For the text-containing cell, return its midpoint in [x, y] coordinate format. 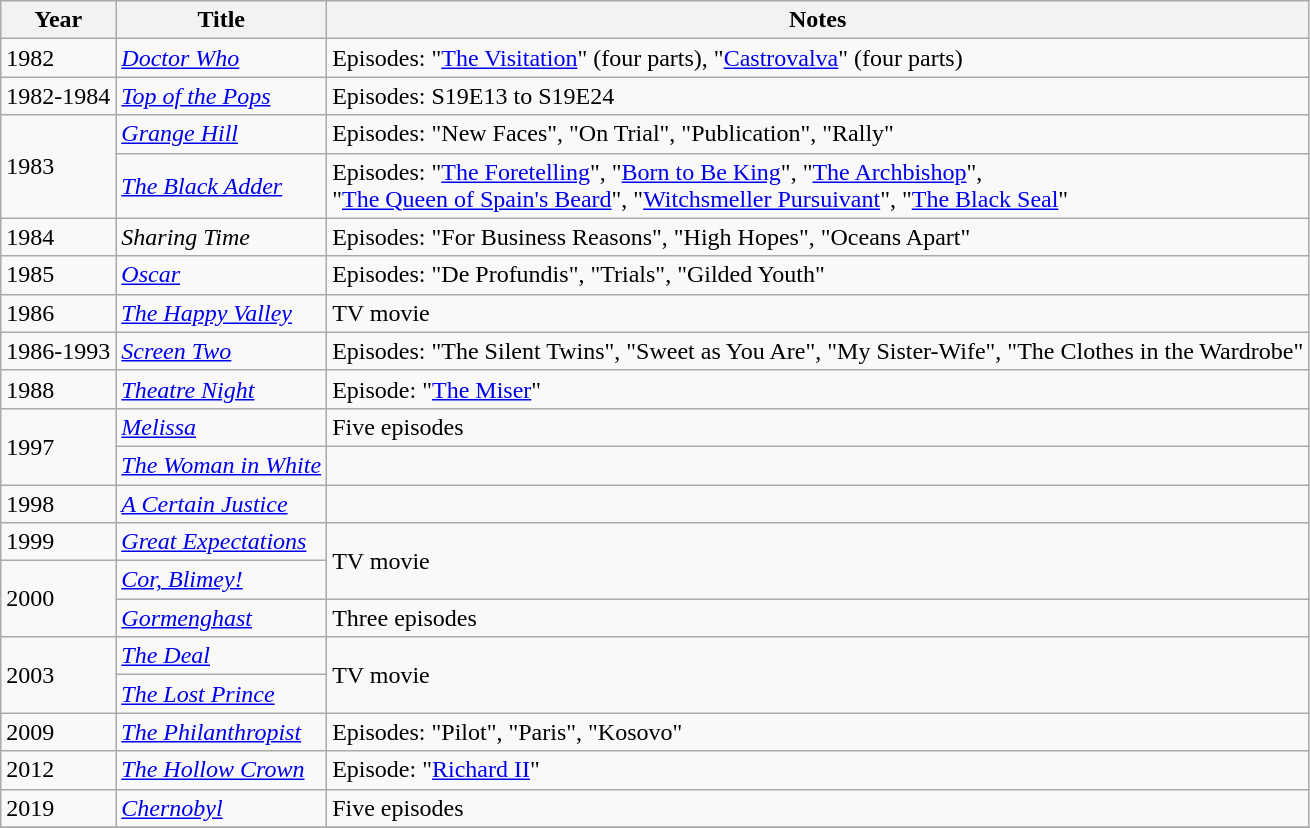
Chernobyl [222, 808]
1984 [58, 237]
Three episodes [818, 618]
Episodes: "The Silent Twins", "Sweet as You Are", "My Sister-Wife", "The Clothes in the Wardrobe" [818, 351]
Episode: "The Miser" [818, 389]
Title [222, 20]
Episodes: "De Profundis", "Trials", "Gilded Youth" [818, 275]
1982 [58, 58]
1985 [58, 275]
1998 [58, 503]
Oscar [222, 275]
1986 [58, 313]
Great Expectations [222, 542]
1982-1984 [58, 96]
Episodes: "New Faces", "On Trial", "Publication", "Rally" [818, 134]
The Lost Prince [222, 694]
Cor, Blimey! [222, 580]
Episodes: "The Visitation" (four parts), "Castrovalva" (four parts) [818, 58]
Year [58, 20]
1988 [58, 389]
The Deal [222, 656]
2000 [58, 599]
1997 [58, 446]
Notes [818, 20]
2009 [58, 732]
Episodes: "The Foretelling", "Born to Be King", "The Archbishop", "The Queen of Spain's Beard", "Witchsmeller Pursuivant", "The Black Seal" [818, 186]
The Black Adder [222, 186]
Episodes: "Pilot", "Paris", "Kosovo" [818, 732]
Sharing Time [222, 237]
Melissa [222, 427]
The Philanthropist [222, 732]
1983 [58, 166]
Episode: "Richard II" [818, 770]
Top of the Pops [222, 96]
The Hollow Crown [222, 770]
Theatre Night [222, 389]
A Certain Justice [222, 503]
2012 [58, 770]
1986-1993 [58, 351]
2019 [58, 808]
1999 [58, 542]
Grange Hill [222, 134]
Episodes: "For Business Reasons", "High Hopes", "Oceans Apart" [818, 237]
The Woman in White [222, 465]
Gormenghast [222, 618]
Screen Two [222, 351]
2003 [58, 675]
The Happy Valley [222, 313]
Doctor Who [222, 58]
Episodes: S19E13 to S19E24 [818, 96]
